Detect which cell encompasses the target text, then output its [X, Y] center coordinate. 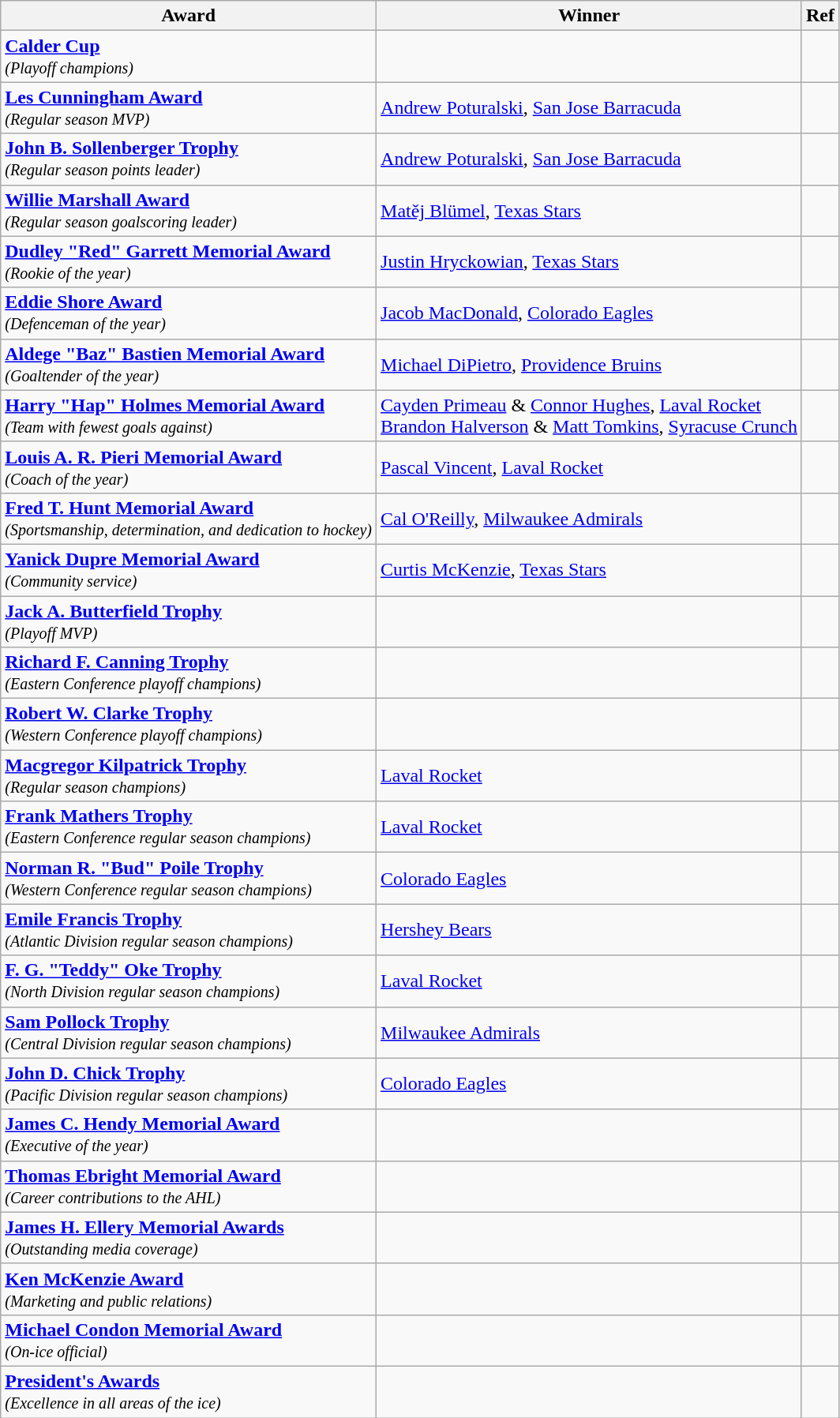
Aldege "Baz" Bastien Memorial Award (Goaltender of the year) [189, 365]
Pascal Vincent, Laval Rocket [589, 467]
John B. Sollenberger Trophy (Regular season points leader) [189, 159]
Jack A. Butterfield Trophy (Playoff MVP) [189, 621]
Eddie Shore Award (Defenceman of the year) [189, 313]
Cal O'Reilly, Milwaukee Admirals [589, 518]
Harry "Hap" Holmes Memorial Award (Team with fewest goals against) [189, 415]
Michael Condon Memorial Award(On-ice official) [189, 1341]
Curtis McKenzie, Texas Stars [589, 570]
Jacob MacDonald, Colorado Eagles [589, 313]
Sam Pollock Trophy(Central Division regular season champions) [189, 1033]
Ref [819, 16]
Cayden Primeau & Connor Hughes, Laval Rocket Brandon Halverson & Matt Tomkins, Syracuse Crunch [589, 415]
Emile Francis Trophy (Atlantic Division regular season champions) [189, 930]
President's Awards(Excellence in all areas of the ice) [189, 1391]
Norman R. "Bud" Poile Trophy(Western Conference regular season champions) [189, 878]
Dudley "Red" Garrett Memorial Award (Rookie of the year) [189, 262]
James H. Ellery Memorial Awards(Outstanding media coverage) [189, 1238]
Matěj Blümel, Texas Stars [589, 210]
Robert W. Clarke Trophy (Western Conference playoff champions) [189, 725]
F. G. "Teddy" Oke Trophy(North Division regular season champions) [189, 981]
Louis A. R. Pieri Memorial Award (Coach of the year) [189, 467]
Ken McKenzie Award(Marketing and public relations) [189, 1289]
Yanick Dupre Memorial Award (Community service) [189, 570]
Thomas Ebright Memorial Award(Career contributions to the AHL) [189, 1186]
Les Cunningham Award (Regular season MVP) [189, 107]
Milwaukee Admirals [589, 1033]
Richard F. Canning Trophy (Eastern Conference playoff champions) [189, 673]
John D. Chick Trophy(Pacific Division regular season champions) [189, 1083]
Willie Marshall Award (Regular season goalscoring leader) [189, 210]
Winner [589, 16]
James C. Hendy Memorial Award(Executive of the year) [189, 1135]
Calder Cup (Playoff champions) [189, 57]
Hershey Bears [589, 930]
Fred T. Hunt Memorial Award (Sportsmanship, determination, and dedication to hockey) [189, 518]
Justin Hryckowian, Texas Stars [589, 262]
Award [189, 16]
Macgregor Kilpatrick Trophy(Regular season champions) [189, 775]
Frank Mathers Trophy(Eastern Conference regular season champions) [189, 827]
Michael DiPietro, Providence Bruins [589, 365]
